Find where the given text appears and provide that cell's center as (X, Y) coordinate. 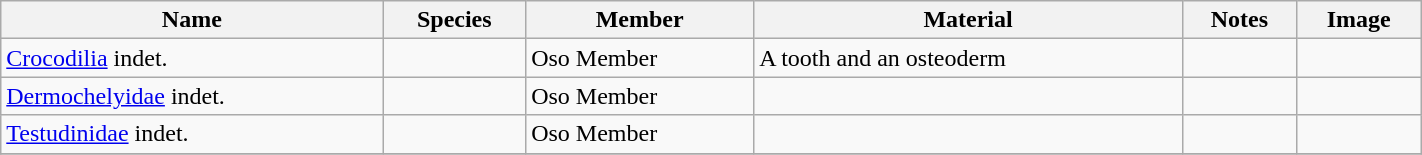
Member (640, 20)
Testudinidae indet. (192, 134)
Notes (1239, 20)
Name (192, 20)
Image (1358, 20)
A tooth and an osteoderm (968, 58)
Crocodilia indet. (192, 58)
Dermochelyidae indet. (192, 96)
Species (454, 20)
Material (968, 20)
